Determine the [X, Y] coordinate at the center of the cell enclosing the given text.  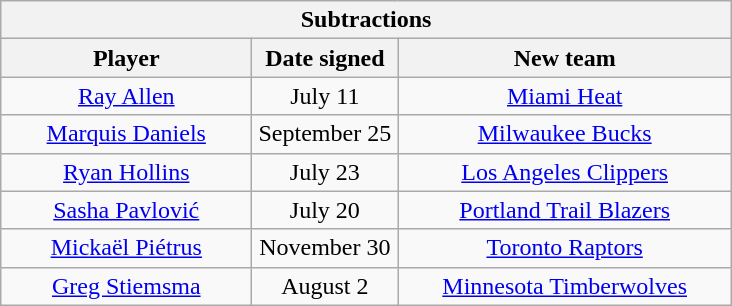
August 2 [325, 286]
Toronto Raptors [565, 248]
Marquis Daniels [126, 134]
Player [126, 58]
Miami Heat [565, 96]
Portland Trail Blazers [565, 210]
Ray Allen [126, 96]
Los Angeles Clippers [565, 172]
Sasha Pavlović [126, 210]
July 23 [325, 172]
July 20 [325, 210]
Milwaukee Bucks [565, 134]
New team [565, 58]
Date signed [325, 58]
July 11 [325, 96]
November 30 [325, 248]
Ryan Hollins [126, 172]
Subtractions [366, 20]
Mickaël Piétrus [126, 248]
Minnesota Timberwolves [565, 286]
Greg Stiemsma [126, 286]
September 25 [325, 134]
